Pinpoint the cell where the given text exists, returning its [x, y] midpoint coordinate. 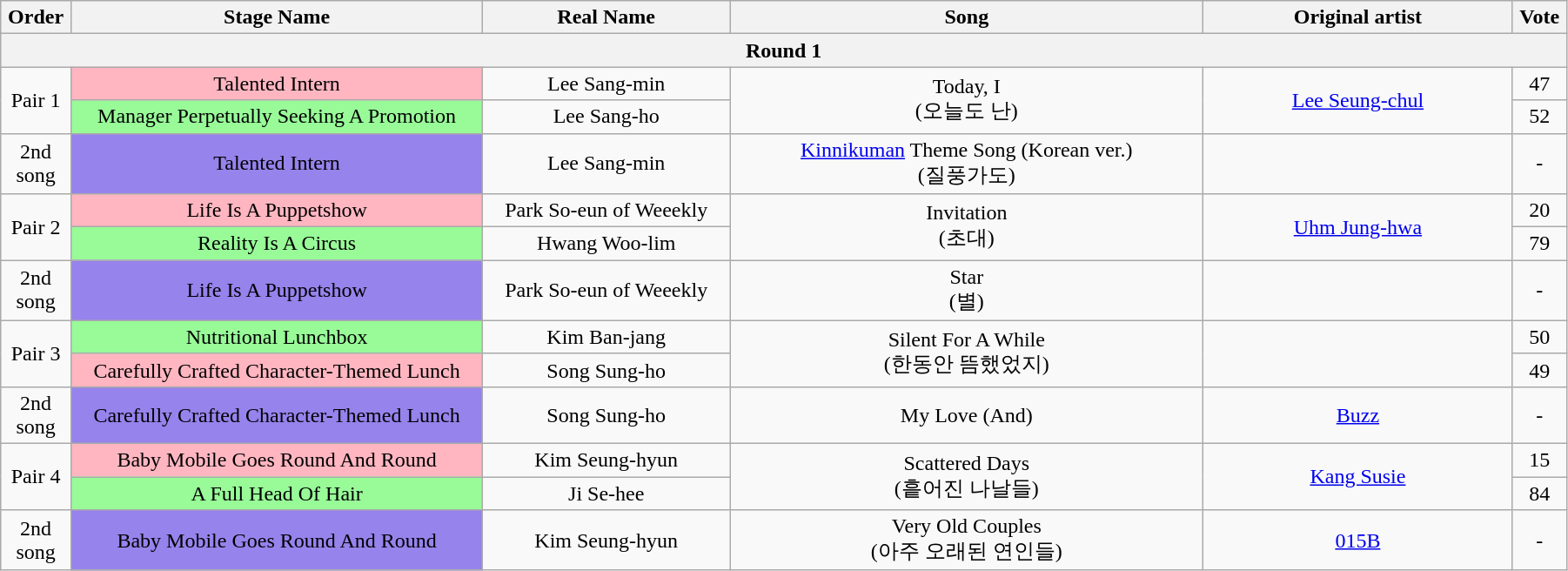
Song [967, 17]
Star(별) [967, 291]
My Love (And) [967, 414]
Ji Se-hee [606, 494]
Reality Is A Circus [277, 244]
Pair 4 [37, 476]
Stage Name [277, 17]
Vote [1540, 17]
Buzz [1357, 414]
47 [1540, 84]
Today, I(오늘도 난) [967, 100]
Manager Perpetually Seeking A Promotion [277, 117]
Kinnikuman Theme Song (Korean ver.)(질풍가도) [967, 164]
015B [1357, 541]
Scattered Days(흩어진 나날들) [967, 476]
Order [37, 17]
Pair 1 [37, 100]
Invitation(초대) [967, 227]
Nutritional Lunchbox [277, 337]
20 [1540, 211]
15 [1540, 460]
52 [1540, 117]
Original artist [1357, 17]
A Full Head Of Hair [277, 494]
Lee Sang-ho [606, 117]
79 [1540, 244]
49 [1540, 370]
50 [1540, 337]
84 [1540, 494]
Very Old Couples(아주 오래된 연인들) [967, 541]
Silent For A While(한동안 뜸했었지) [967, 353]
Real Name [606, 17]
Kim Ban-jang [606, 337]
Pair 2 [37, 227]
Kang Susie [1357, 476]
Uhm Jung-hwa [1357, 227]
Round 1 [784, 50]
Pair 3 [37, 353]
Lee Seung-chul [1357, 100]
Hwang Woo-lim [606, 244]
